Identify which cell holds the provided text, then report its [X, Y] central coordinate. 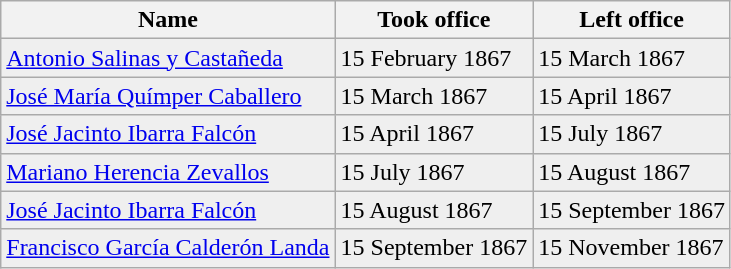
15 February 1867 [434, 58]
Took office [434, 20]
Left office [632, 20]
Antonio Salinas y Castañeda [168, 58]
Name [168, 20]
Mariano Herencia Zevallos [168, 172]
15 November 1867 [632, 248]
José María Químper Caballero [168, 96]
Francisco García Calderón Landa [168, 248]
